Detect which cell encompasses the target text, then output its (X, Y) center coordinate. 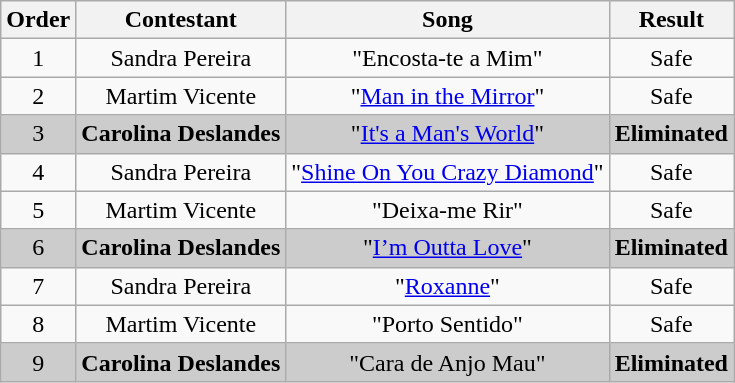
"I’m Outta Love" (448, 248)
"It's a Man's World" (448, 134)
"Encosta-te a Mim" (448, 58)
Order (38, 20)
4 (38, 172)
Song (448, 20)
"Porto Sentido" (448, 324)
"Cara de Anjo Mau" (448, 362)
7 (38, 286)
6 (38, 248)
3 (38, 134)
8 (38, 324)
1 (38, 58)
9 (38, 362)
2 (38, 96)
"Deixa-me Rir" (448, 210)
5 (38, 210)
Result (671, 20)
"Roxanne" (448, 286)
"Man in the Mirror" (448, 96)
"Shine On You Crazy Diamond" (448, 172)
Contestant (181, 20)
